Output the (X, Y) coordinate of the center of the cell containing the given text.  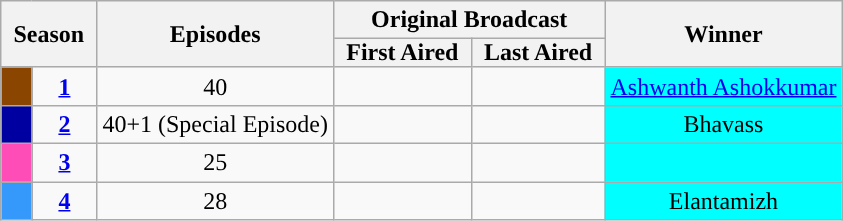
First Aired (402, 53)
Elantamizh (724, 201)
Bhavass (724, 124)
Last Aired (538, 53)
28 (216, 201)
Winner (724, 34)
4 (64, 201)
40+1 (Special Episode) (216, 124)
3 (64, 162)
40 (216, 86)
Episodes (216, 34)
1 (64, 86)
25 (216, 162)
2 (64, 124)
Original Broadcast (468, 20)
Ashwanth Ashokkumar (724, 86)
Season (49, 34)
